Provide the (x, y) coordinate of the cell's center where the given text is located.  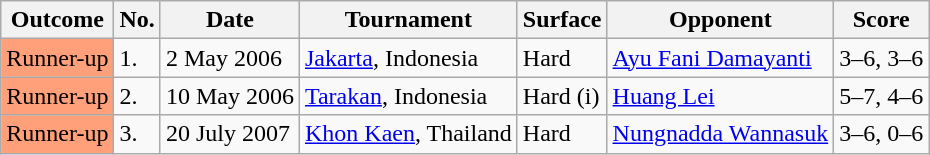
Jakarta, Indonesia (408, 58)
Ayu Fani Damayanti (720, 58)
10 May 2006 (230, 96)
Tarakan, Indonesia (408, 96)
1. (137, 58)
3–6, 0–6 (882, 134)
Hard (i) (562, 96)
20 July 2007 (230, 134)
Nungnadda Wannasuk (720, 134)
2 May 2006 (230, 58)
2. (137, 96)
Opponent (720, 20)
Huang Lei (720, 96)
5–7, 4–6 (882, 96)
Date (230, 20)
Outcome (58, 20)
Tournament (408, 20)
Score (882, 20)
3–6, 3–6 (882, 58)
Khon Kaen, Thailand (408, 134)
No. (137, 20)
3. (137, 134)
Surface (562, 20)
